Determine the [x, y] coordinate at the center of the cell enclosing the given text.  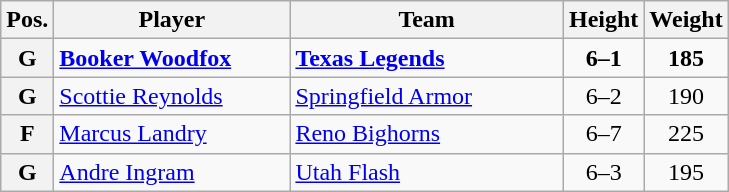
6–7 [603, 134]
Height [603, 20]
225 [686, 134]
Pos. [28, 20]
6–3 [603, 172]
Reno Bighorns [427, 134]
195 [686, 172]
Weight [686, 20]
F [28, 134]
Andre Ingram [172, 172]
190 [686, 96]
Texas Legends [427, 58]
Utah Flash [427, 172]
Marcus Landry [172, 134]
Springfield Armor [427, 96]
Booker Woodfox [172, 58]
6–2 [603, 96]
Team [427, 20]
185 [686, 58]
Scottie Reynolds [172, 96]
Player [172, 20]
6–1 [603, 58]
